Provide the [X, Y] coordinate of the cell's center where the given text is located.  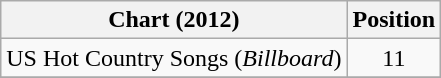
11 [394, 58]
US Hot Country Songs (Billboard) [174, 58]
Position [394, 20]
Chart (2012) [174, 20]
